Return the (x, y) coordinate for the center point of the cell that contains the specified text.  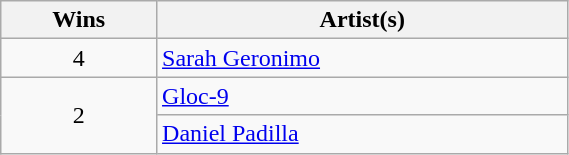
Wins (79, 20)
Gloc-9 (363, 96)
Sarah Geronimo (363, 58)
4 (79, 58)
Daniel Padilla (363, 134)
Artist(s) (363, 20)
2 (79, 115)
